Locate the cell with the specified text and output its [X, Y] center coordinate. 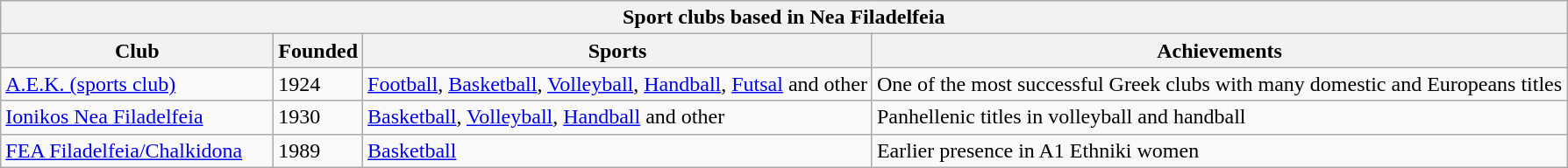
Earlier presence in A1 Ethniki women [1219, 150]
1924 [318, 84]
Achievements [1219, 51]
One of the most successful Greek clubs with many domestic and Europeans titles [1219, 84]
1930 [318, 117]
Club [137, 51]
Founded [318, 51]
Ionikos Nea Filadelfeia [137, 117]
A.E.K. (sports club) [137, 84]
Football, Basketball, Volleyball, Handball, Futsal and other [617, 84]
Sports [617, 51]
1989 [318, 150]
Basketball [617, 150]
Sport clubs based in Nea Filadelfeia [784, 17]
FEA Filadelfeia/Chalkidona [137, 150]
Panhellenic titles in volleyball and handball [1219, 117]
Basketball, Volleyball, Handball and other [617, 117]
